Determine the [x, y] coordinate at the center of the cell enclosing the given text.  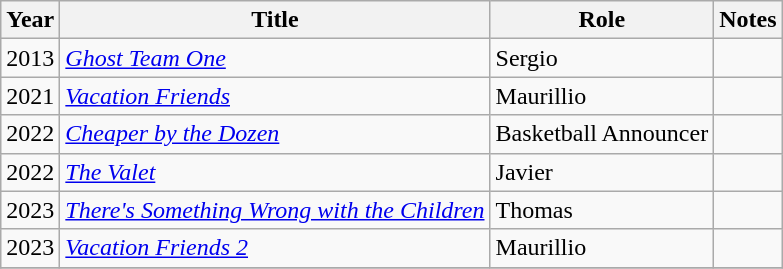
Title [275, 20]
Role [602, 20]
Vacation Friends [275, 96]
Ghost Team One [275, 58]
Thomas [602, 210]
Vacation Friends 2 [275, 248]
Year [30, 20]
There's Something Wrong with the Children [275, 210]
The Valet [275, 172]
Notes [748, 20]
Basketball Announcer [602, 134]
2013 [30, 58]
Sergio [602, 58]
Cheaper by the Dozen [275, 134]
2021 [30, 96]
Javier [602, 172]
